Return [X, Y] of the center of cell containing provided text 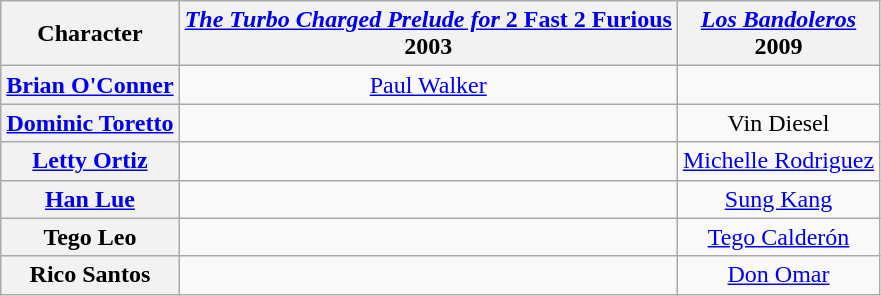
Vin Diesel [778, 123]
Brian O'Conner [90, 85]
Rico Santos [90, 275]
Sung Kang [778, 199]
Los Bandoleros2009 [778, 34]
Tego Leo [90, 237]
Dominic Toretto [90, 123]
Don Omar [778, 275]
The Turbo Charged Prelude for 2 Fast 2 Furious2003 [428, 34]
Michelle Rodriguez [778, 161]
Paul Walker [428, 85]
Character [90, 34]
Han Lue [90, 199]
Tego Calderón [778, 237]
Letty Ortiz [90, 161]
